Provide the [x, y] coordinate of the cell's center where the given text is located.  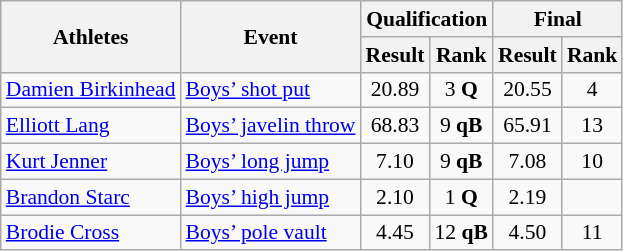
13 [592, 126]
4.45 [396, 233]
Boys’ shot put [271, 90]
Boys’ javelin throw [271, 126]
65.91 [528, 126]
68.83 [396, 126]
7.08 [528, 162]
Brandon Starc [91, 197]
2.10 [396, 197]
10 [592, 162]
Qualification [427, 19]
Kurt Jenner [91, 162]
Boys’ long jump [271, 162]
3 Q [461, 90]
Brodie Cross [91, 233]
Damien Birkinhead [91, 90]
4.50 [528, 233]
Boys’ high jump [271, 197]
2.19 [528, 197]
11 [592, 233]
Final [558, 19]
12 qB [461, 233]
4 [592, 90]
Event [271, 36]
Elliott Lang [91, 126]
20.55 [528, 90]
20.89 [396, 90]
1 Q [461, 197]
7.10 [396, 162]
Athletes [91, 36]
Boys’ pole vault [271, 233]
